Identify which cell holds the provided text, then report its (x, y) central coordinate. 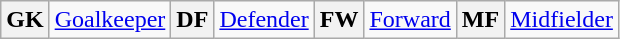
MF (480, 20)
FW (339, 20)
Defender (264, 20)
Forward (410, 20)
Midfielder (562, 20)
DF (192, 20)
Goalkeeper (110, 20)
GK (25, 20)
